Extract the [x, y] coordinate from the center of the cell holding the provided text.  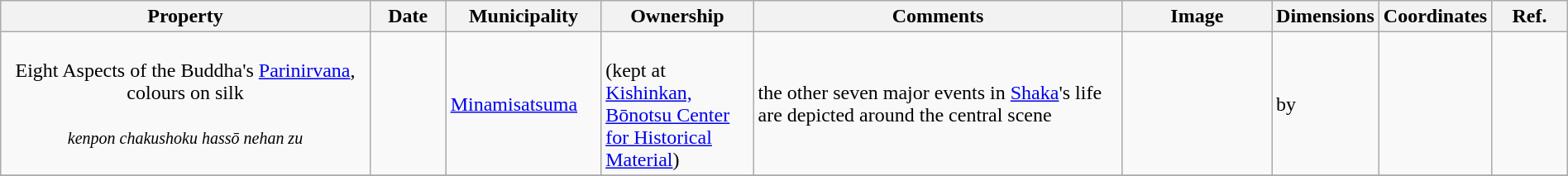
Comments [938, 17]
the other seven major events in Shaka's life are depicted around the central scene [938, 104]
Ref. [1530, 17]
Eight Aspects of the Buddha's Parinirvana, colours on silkkenpon chakushoku hassō nehan zu [185, 104]
Date [408, 17]
Municipality [523, 17]
(kept at Kishinkan, Bōnotsu Center for Historical Material) [677, 104]
Coordinates [1435, 17]
Dimensions [1326, 17]
Property [185, 17]
Image [1197, 17]
Ownership [677, 17]
by [1326, 104]
Minamisatsuma [523, 104]
